Provide the (x, y) coordinate of the cell's center where the given text is located.  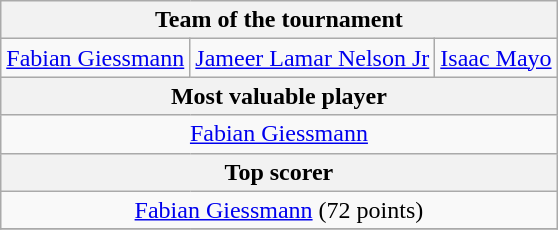
Team of the tournament (279, 20)
Isaac Mayo (496, 58)
Most valuable player (279, 96)
Fabian Giessmann (72 points) (279, 210)
Top scorer (279, 172)
Jameer Lamar Nelson Jr (312, 58)
